From the cell containing the given text, extract its center point as [X, Y] coordinate. 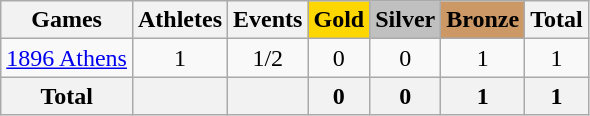
1896 Athens [67, 58]
Gold [339, 20]
Games [67, 20]
Bronze [483, 20]
Silver [406, 20]
1/2 [268, 58]
Events [268, 20]
Athletes [180, 20]
